For the text-containing cell, return its midpoint in [x, y] coordinate format. 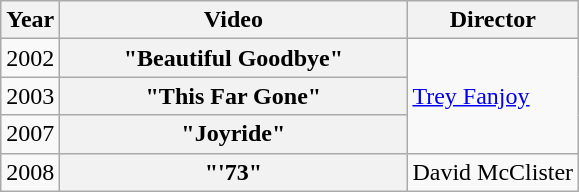
"This Far Gone" [234, 96]
"Joyride" [234, 134]
2008 [30, 172]
Trey Fanjoy [493, 96]
"Beautiful Goodbye" [234, 58]
Director [493, 20]
2003 [30, 96]
Year [30, 20]
2002 [30, 58]
"'73" [234, 172]
Video [234, 20]
David McClister [493, 172]
2007 [30, 134]
